Determine the (X, Y) coordinate at the center of the cell enclosing the given text.  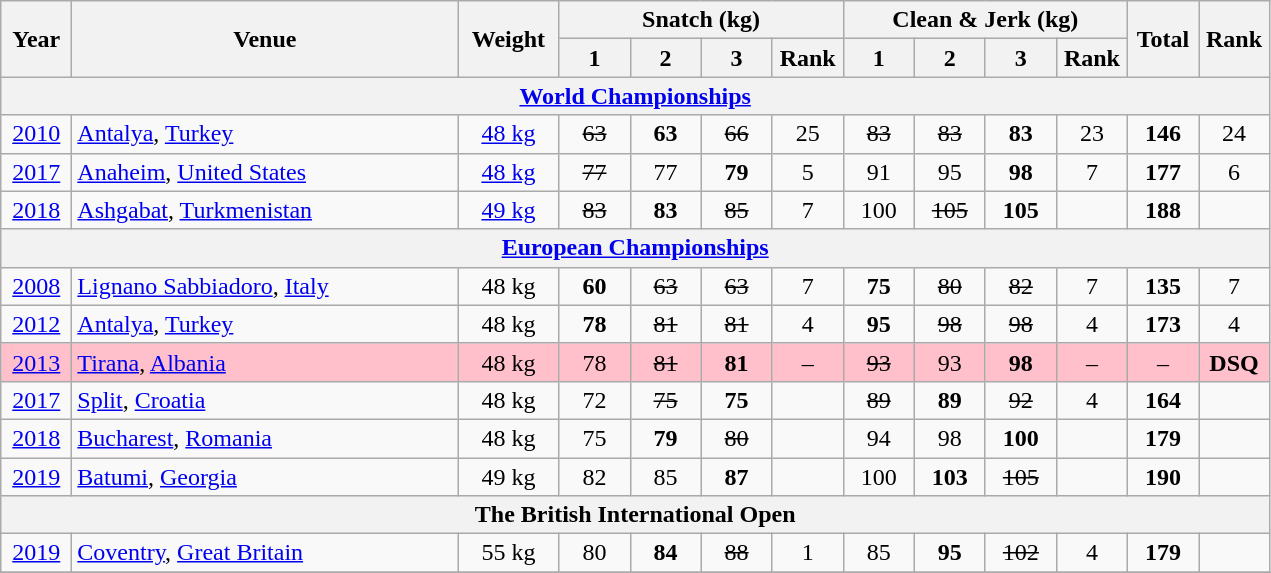
60 (594, 286)
Bucharest, Romania (265, 438)
DSQ (1234, 362)
177 (1162, 172)
2013 (36, 362)
Batumi, Georgia (265, 477)
The British International Open (636, 515)
164 (1162, 400)
Weight (508, 39)
6 (1234, 172)
2008 (36, 286)
102 (1020, 553)
Anaheim, United States (265, 172)
World Championships (636, 96)
Total (1162, 39)
146 (1162, 134)
55 kg (508, 553)
Split, Croatia (265, 400)
Ashgabat, Turkmenistan (265, 210)
Coventry, Great Britain (265, 553)
2010 (36, 134)
Clean & Jerk (kg) (985, 20)
92 (1020, 400)
Lignano Sabbiadoro, Italy (265, 286)
103 (950, 477)
5 (808, 172)
Tirana, Albania (265, 362)
173 (1162, 324)
24 (1234, 134)
25 (808, 134)
88 (736, 553)
European Championships (636, 248)
94 (878, 438)
72 (594, 400)
Venue (265, 39)
91 (878, 172)
Year (36, 39)
135 (1162, 286)
188 (1162, 210)
87 (736, 477)
23 (1092, 134)
190 (1162, 477)
66 (736, 134)
84 (666, 553)
2012 (36, 324)
Snatch (kg) (701, 20)
